Return the [x, y] coordinate for the center point of the cell that contains the specified text.  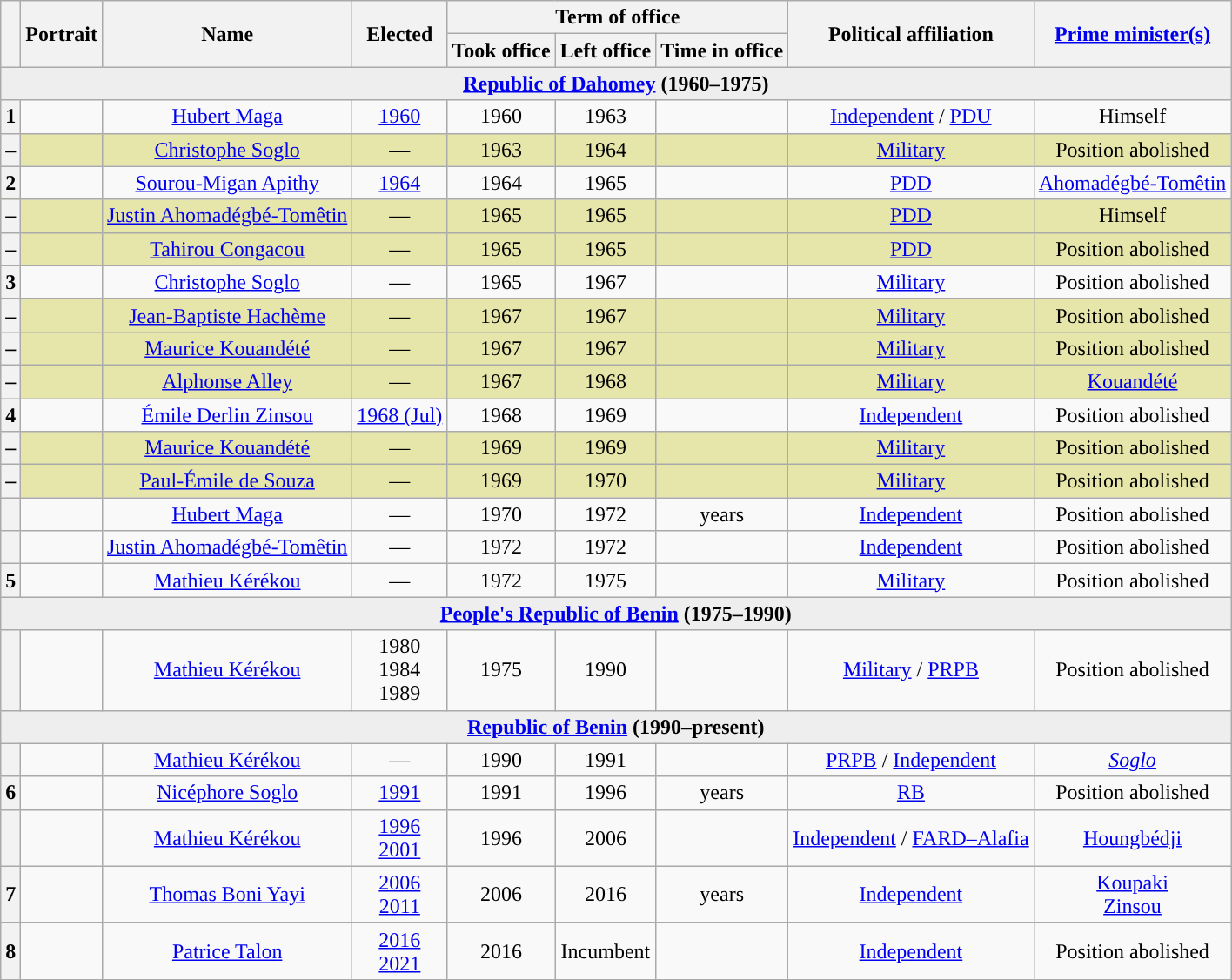
Incumbent [606, 950]
6 [10, 793]
Alphonse Alley [226, 381]
5 [10, 581]
Name [226, 34]
Portrait [62, 34]
Sourou-Migan Apithy [226, 183]
Military / PRPB [912, 670]
Émile Derlin Zinsou [226, 415]
Kouandété [1133, 381]
Tahirou Congacou [226, 249]
2 [10, 183]
Political affiliation [912, 34]
1968 (Jul) [400, 415]
19962001 [400, 837]
Patrice Talon [226, 950]
Jean-Baptiste Hachème [226, 315]
Prime minister(s) [1133, 34]
PRPB / Independent [912, 760]
Ahomadégbé-Tomêtin [1133, 183]
Independent / PDU [912, 117]
1 [10, 117]
Republic of Dahomey (1960–1975) [616, 84]
KoupakiZinsou [1133, 895]
7 [10, 895]
Term of office [618, 17]
Took office [501, 50]
Left office [606, 50]
Thomas Boni Yayi [226, 895]
20062011 [400, 895]
People's Republic of Benin (1975–1990) [616, 614]
Nicéphore Soglo [226, 793]
Time in office [722, 50]
198019841989 [400, 670]
Houngbédji [1133, 837]
4 [10, 415]
20162021 [400, 950]
Elected [400, 34]
Paul-Émile de Souza [226, 481]
3 [10, 282]
Republic of Benin (1990–present) [616, 727]
Soglo [1133, 760]
RB [912, 793]
Independent / FARD–Alafia [912, 837]
8 [10, 950]
